Return the [X, Y] coordinate for the center point of the cell that contains the specified text.  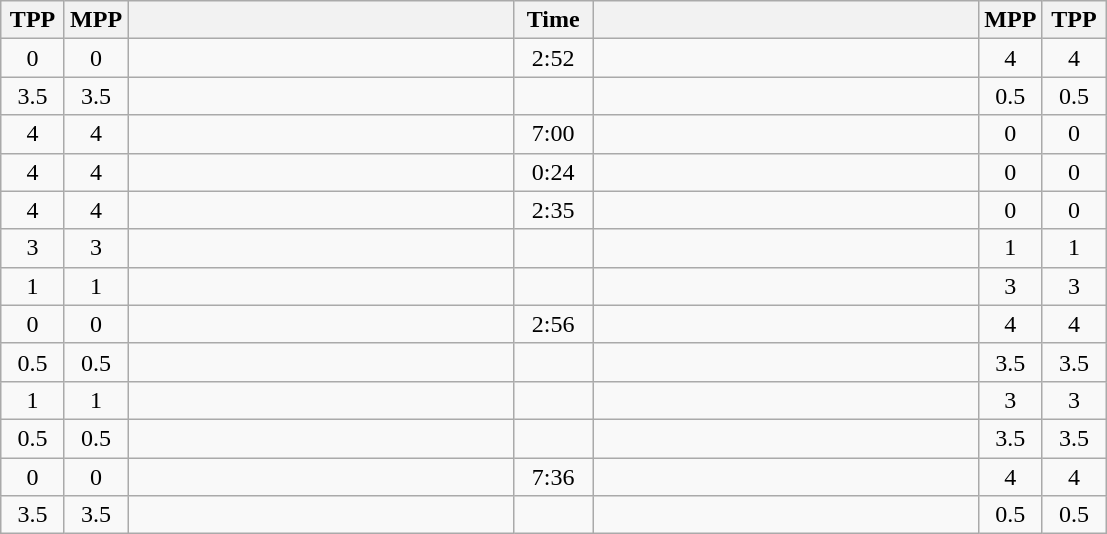
2:52 [554, 58]
2:35 [554, 210]
0:24 [554, 172]
Time [554, 20]
2:56 [554, 324]
7:36 [554, 477]
7:00 [554, 134]
